Identify which cell holds the provided text, then report its [X, Y] central coordinate. 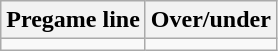
Pregame line [74, 20]
Over/under [210, 20]
